From the cell containing the given text, extract its center point as (x, y) coordinate. 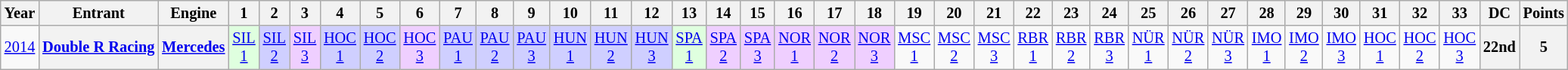
RBR3 (1109, 47)
Engine (194, 13)
SPA3 (758, 47)
Points (1544, 13)
29 (1304, 13)
23 (1071, 13)
RBR1 (1032, 47)
27 (1228, 13)
NOR3 (874, 47)
HUN3 (652, 47)
Entrant (98, 13)
11 (611, 13)
SPA1 (688, 47)
14 (723, 13)
16 (794, 13)
IMO1 (1266, 47)
NOR1 (794, 47)
21 (994, 13)
22nd (1499, 47)
SIL2 (275, 47)
8 (495, 13)
SIL3 (305, 47)
10 (570, 13)
Mercedes (194, 47)
13 (688, 13)
Double R Racing (98, 47)
IMO2 (1304, 47)
7 (458, 13)
28 (1266, 13)
30 (1342, 13)
PAU3 (531, 47)
HUN1 (570, 47)
RBR2 (1071, 47)
NÜR1 (1148, 47)
SPA2 (723, 47)
MSC3 (994, 47)
24 (1109, 13)
NÜR2 (1189, 47)
NÜR3 (1228, 47)
2 (275, 13)
NOR2 (835, 47)
Year (20, 13)
HUN2 (611, 47)
MSC1 (914, 47)
PAU2 (495, 47)
18 (874, 13)
12 (652, 13)
4 (340, 13)
32 (1421, 13)
2014 (20, 47)
PAU1 (458, 47)
DC (1499, 13)
15 (758, 13)
SIL1 (244, 47)
31 (1380, 13)
17 (835, 13)
20 (955, 13)
3 (305, 13)
1 (244, 13)
IMO3 (1342, 47)
33 (1460, 13)
9 (531, 13)
19 (914, 13)
25 (1148, 13)
6 (419, 13)
26 (1189, 13)
22 (1032, 13)
MSC2 (955, 47)
